For the text-containing cell, return its midpoint in [X, Y] coordinate format. 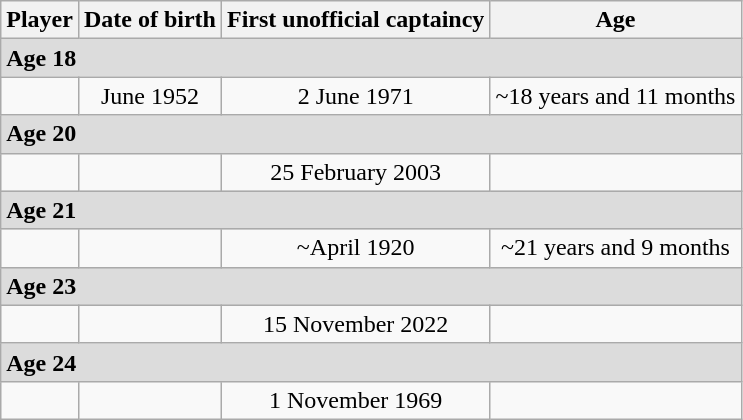
~April 1920 [355, 248]
Age [616, 20]
~18 years and 11 months [616, 96]
Player [40, 20]
~21 years and 9 months [616, 248]
Age 18 [371, 58]
Date of birth [150, 20]
June 1952 [150, 96]
1 November 1969 [355, 400]
First unofficial captaincy [355, 20]
Age 21 [371, 210]
Age 23 [371, 286]
25 February 2003 [355, 172]
Age 24 [371, 362]
Age 20 [371, 134]
15 November 2022 [355, 324]
2 June 1971 [355, 96]
